Search for the cell housing the specified text and yield its (X, Y) center coordinate. 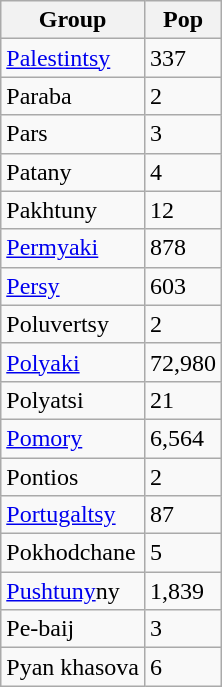
Persy (73, 286)
Pakhtuny (73, 210)
Pontios (73, 477)
12 (182, 210)
Palestintsy (73, 58)
Pyan khasova (73, 667)
6 (182, 667)
337 (182, 58)
87 (182, 515)
4 (182, 172)
Group (73, 20)
6,564 (182, 438)
Pars (73, 134)
Portugaltsy (73, 515)
21 (182, 400)
Permyaki (73, 248)
Pushtunyny (73, 591)
Pokhodchane (73, 553)
Polyatsi (73, 400)
5 (182, 553)
603 (182, 286)
878 (182, 248)
Polyaki (73, 362)
Paraba (73, 96)
72,980 (182, 362)
Poluvertsy (73, 324)
Patany (73, 172)
Pe-baij (73, 629)
Pop (182, 20)
Pomory (73, 438)
1,839 (182, 591)
